Find where the given text appears and provide that cell's center as (X, Y) coordinate. 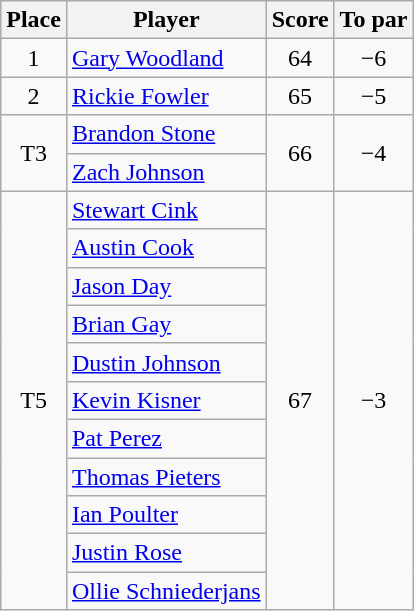
T3 (34, 153)
T5 (34, 400)
Brian Gay (166, 324)
−4 (374, 153)
Ian Poulter (166, 515)
65 (300, 96)
Player (166, 20)
1 (34, 58)
Dustin Johnson (166, 362)
Rickie Fowler (166, 96)
66 (300, 153)
Ollie Schniederjans (166, 591)
Score (300, 20)
To par (374, 20)
Justin Rose (166, 553)
2 (34, 96)
Brandon Stone (166, 134)
67 (300, 400)
Kevin Kisner (166, 400)
Gary Woodland (166, 58)
Pat Perez (166, 438)
Jason Day (166, 286)
−3 (374, 400)
Thomas Pieters (166, 477)
64 (300, 58)
Zach Johnson (166, 172)
−6 (374, 58)
Place (34, 20)
Stewart Cink (166, 210)
−5 (374, 96)
Austin Cook (166, 248)
